Return the (x, y) coordinate for the center point of the cell that contains the specified text.  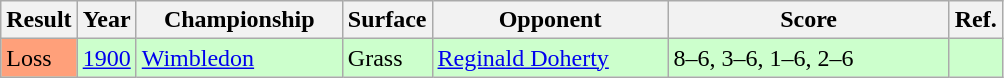
Grass (387, 58)
Reginald Doherty (550, 58)
Ref. (976, 20)
Surface (387, 20)
Score (808, 20)
Wimbledon (239, 58)
Opponent (550, 20)
8–6, 3–6, 1–6, 2–6 (808, 58)
Year (106, 20)
Loss (39, 58)
1900 (106, 58)
Championship (239, 20)
Result (39, 20)
